Find where the given text appears and provide that cell's center as [X, Y] coordinate. 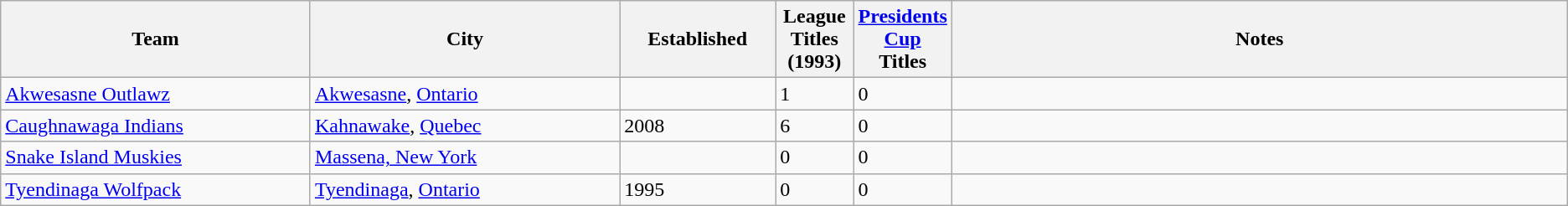
Kahnawake, Quebec [464, 126]
League Titles (1993) [814, 39]
6 [814, 126]
Tyendinaga, Ontario [464, 189]
Akwesasne Outlawz [156, 94]
1995 [698, 189]
Team [156, 39]
City [464, 39]
Tyendinaga Wolfpack [156, 189]
Caughnawaga Indians [156, 126]
1 [814, 94]
Akwesasne, Ontario [464, 94]
Presidents Cup Titles [903, 39]
2008 [698, 126]
Snake Island Muskies [156, 157]
Established [698, 39]
Notes [1260, 39]
Massena, New York [464, 157]
